From the cell containing the given text, extract its center point as (x, y) coordinate. 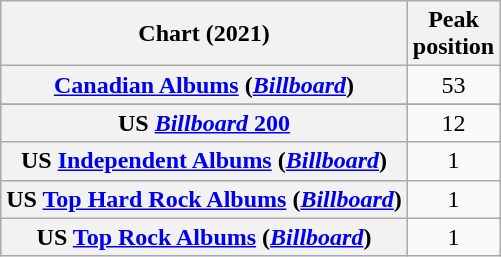
Peakposition (453, 34)
Chart (2021) (204, 34)
US Independent Albums (Billboard) (204, 161)
US Top Rock Albums (Billboard) (204, 237)
US Billboard 200 (204, 123)
Canadian Albums (Billboard) (204, 85)
53 (453, 85)
12 (453, 123)
US Top Hard Rock Albums (Billboard) (204, 199)
